Locate the cell with the specified text and output its (x, y) center coordinate. 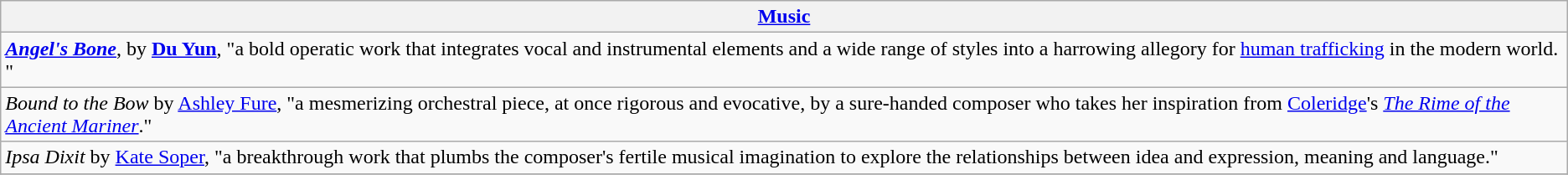
Music (784, 17)
